Output the [x, y] coordinate of the center of the cell containing the given text.  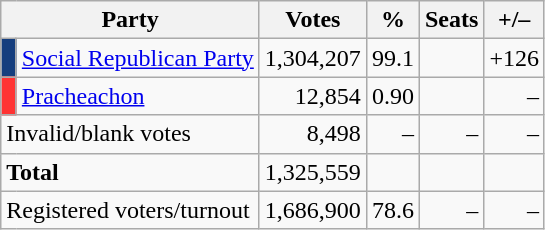
+/– [514, 20]
+126 [514, 58]
% [392, 20]
Party [130, 20]
78.6 [392, 210]
99.1 [392, 58]
1,304,207 [312, 58]
1,686,900 [312, 210]
Pracheachon [138, 96]
Total [130, 172]
8,498 [312, 134]
Social Republican Party [138, 58]
Registered voters/turnout [130, 210]
0.90 [392, 96]
1,325,559 [312, 172]
12,854 [312, 96]
Votes [312, 20]
Seats [451, 20]
Invalid/blank votes [130, 134]
